Extract the [x, y] coordinate from the center of the cell holding the provided text.  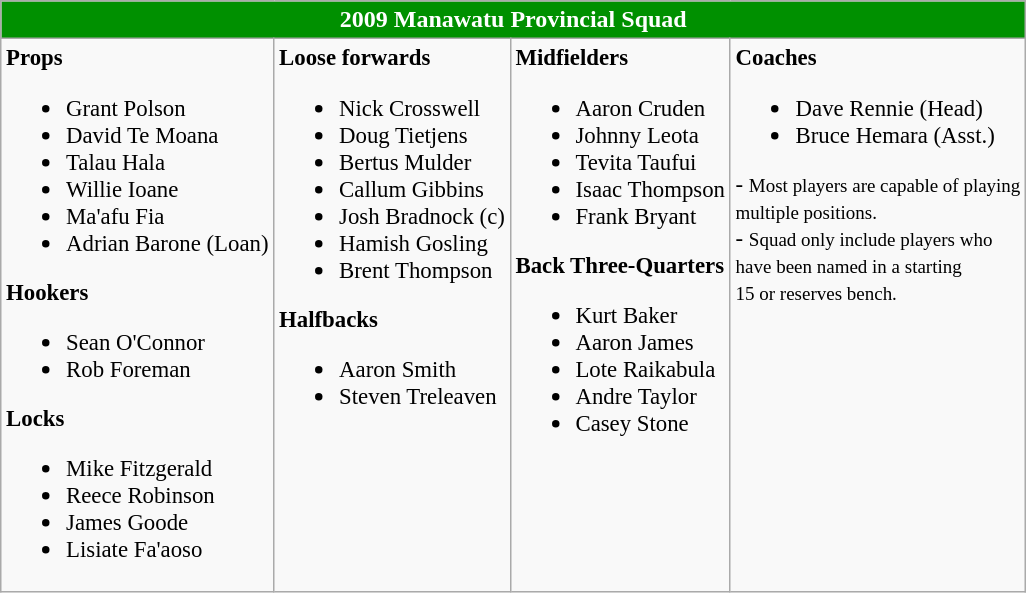
Loose forwardsNick CrosswellDoug TietjensBertus MulderCallum GibbinsJosh Bradnock (c)Hamish GoslingBrent ThompsonHalfbacksAaron SmithSteven Treleaven [392, 315]
2009 Manawatu Provincial Squad [514, 20]
